Output the (X, Y) coordinate of the center of the cell containing the given text.  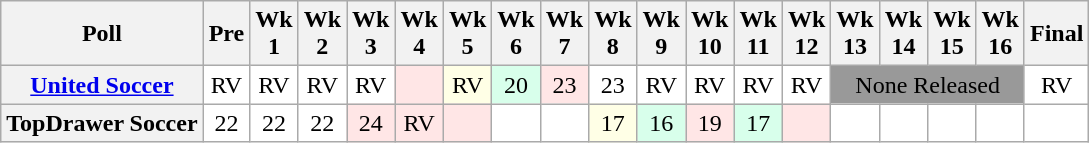
Wk5 (467, 34)
Wk8 (613, 34)
Wk9 (661, 34)
Wk7 (564, 34)
Wk4 (419, 34)
20 (516, 85)
16 (661, 123)
Wk6 (516, 34)
Wk1 (274, 34)
Pre (226, 34)
None Released (928, 85)
Final (1056, 34)
Wk14 (903, 34)
Wk3 (371, 34)
Wk15 (952, 34)
Wk10 (710, 34)
TopDrawer Soccer (102, 123)
24 (371, 123)
Poll (102, 34)
19 (710, 123)
Wk12 (806, 34)
Wk16 (1000, 34)
Wk2 (322, 34)
Wk13 (855, 34)
United Soccer (102, 85)
Wk11 (758, 34)
